Identify which cell holds the provided text, then report its [x, y] central coordinate. 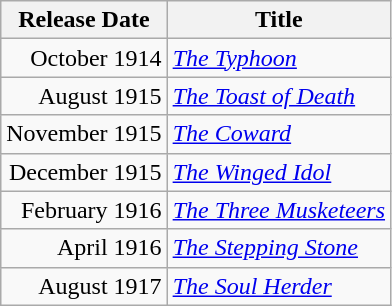
February 1916 [84, 210]
October 1914 [84, 58]
The Three Musketeers [278, 210]
November 1915 [84, 134]
The Toast of Death [278, 96]
August 1917 [84, 286]
The Typhoon [278, 58]
Title [278, 20]
April 1916 [84, 248]
December 1915 [84, 172]
Release Date [84, 20]
The Coward [278, 134]
August 1915 [84, 96]
The Soul Herder [278, 286]
The Stepping Stone [278, 248]
The Winged Idol [278, 172]
